Scan for the cell matching the given text and deliver its [x, y] coordinate at center. 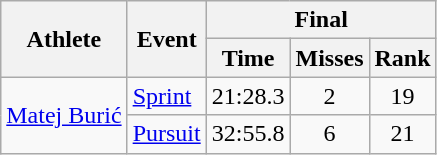
Time [248, 58]
21:28.3 [248, 96]
Pursuit [166, 134]
19 [402, 96]
Misses [330, 58]
32:55.8 [248, 134]
Sprint [166, 96]
Event [166, 39]
Final [321, 20]
Rank [402, 58]
2 [330, 96]
Matej Burić [64, 115]
6 [330, 134]
21 [402, 134]
Athlete [64, 39]
